Provide the (X, Y) coordinate of the cell's center where the given text is located.  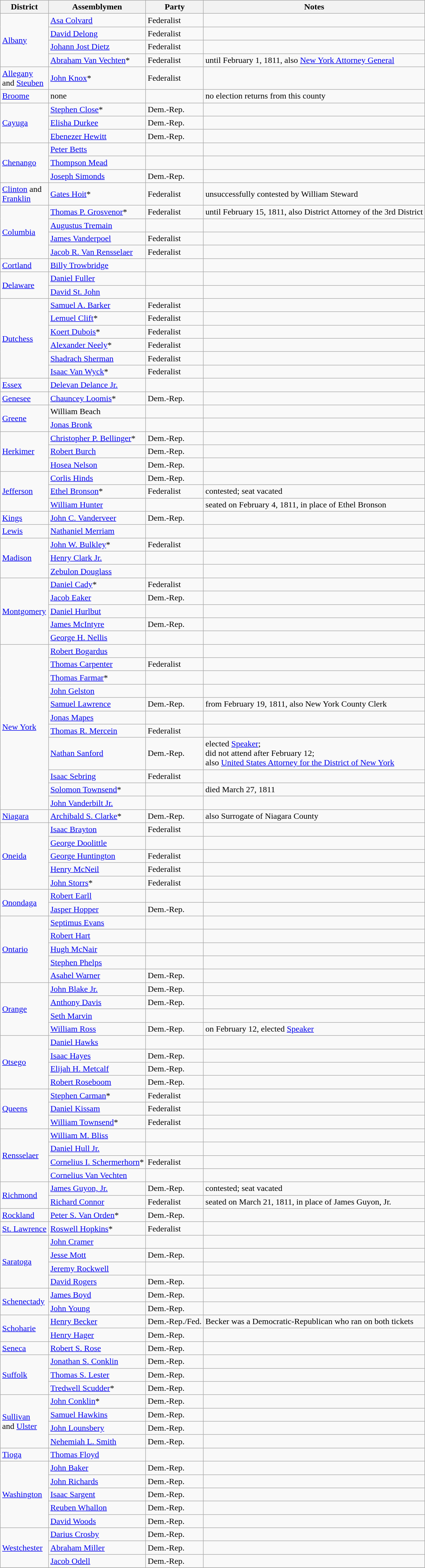
District (24, 7)
John Knox* (97, 78)
Zebulon Douglass (97, 571)
Robert Burch (97, 451)
Richmond (24, 1195)
Delevan Delance Jr. (97, 385)
Christopher P. Bellinger* (97, 438)
Jacob R. Van Rensselaer (97, 252)
Isaac Hayes (97, 1056)
James Vanderpoel (97, 239)
Chenango (24, 162)
Oneida (24, 856)
Robert Roseboom (97, 1082)
John Gelston (97, 691)
Chauncey Loomis* (97, 398)
Koert Dubois* (97, 332)
Robert Bogardus (97, 651)
Abraham Van Vechten* (97, 60)
Henry McNeil (97, 869)
Thomas Farmar* (97, 678)
Jasper Hopper (97, 909)
Nathan Sanford (97, 753)
John Storrs* (97, 883)
John Vanderbilt Jr. (97, 803)
William Hunter (97, 505)
Dutchess (24, 338)
Stephen Phelps (97, 962)
Greene (24, 418)
John W. Bulkley* (97, 544)
Rensselaer (24, 1155)
Gates Hoit* (97, 194)
Nathaniel Merriam (97, 531)
Sullivan and Ulster (24, 1421)
Robert S. Rose (97, 1348)
seated on March 21, 1811, in place of James Guyon, Jr. (314, 1202)
Clinton and Franklin (24, 194)
John Richards (97, 1481)
Robert Earll (97, 896)
Jacob Odell (97, 1561)
William Ross (97, 1029)
Alexander Neely* (97, 345)
Stephen Carman* (97, 1096)
no election returns from this county (314, 96)
Shadrach Sherman (97, 358)
Ethel Bronson* (97, 491)
Daniel Hurlbut (97, 611)
Jefferson (24, 491)
Roswell Hopkins* (97, 1228)
St. Lawrence (24, 1228)
Cayuga (24, 123)
Delaware (24, 285)
George Doolittle (97, 843)
Schoharie (24, 1328)
David Rogers (97, 1282)
Isaac Sebring (97, 776)
Hosea Nelson (97, 465)
Tioga (24, 1454)
Samuel Lawrence (97, 704)
James Guyon, Jr. (97, 1188)
Suffolk (24, 1375)
Jonas Mapes (97, 717)
Niagara (24, 816)
John Baker (97, 1468)
Saratoga (24, 1262)
Corlis Hinds (97, 478)
Reuben Whallon (97, 1508)
Hugh McNair (97, 949)
Madison (24, 558)
Septimus Evans (97, 923)
Daniel Fuller (97, 279)
Essex (24, 385)
Assemblymen (97, 7)
Robert Hart (97, 936)
Peter Betts (97, 149)
Allegany and Steuben (24, 78)
Ontario (24, 949)
John C. Vanderveer (97, 518)
Montgomery (24, 611)
Daniel Cady* (97, 584)
Albany (24, 40)
Henry Clark Jr. (97, 558)
George H. Nellis (97, 638)
Thompson Mead (97, 162)
Cortland (24, 265)
Seth Marvin (97, 1016)
David Woods (97, 1521)
Elijah H. Metcalf (97, 1069)
Daniel Hull Jr. (97, 1149)
George Huntington (97, 856)
Jonas Bronk (97, 425)
Isaac Van Wyck* (97, 371)
James McIntyre (97, 624)
Solomon Townsend* (97, 789)
Tredwell Scudder* (97, 1388)
Broome (24, 96)
Notes (314, 7)
Genesee (24, 398)
Isaac Sargent (97, 1495)
Jacob Eaker (97, 598)
John Cramer (97, 1242)
Anthony Davis (97, 1002)
Asa Colvard (97, 20)
Otsego (24, 1062)
Kings (24, 518)
Herkimer (24, 451)
William M. Bliss (97, 1135)
Rockland (24, 1215)
David Delong (97, 34)
none (97, 96)
Lewis (24, 531)
Augustus Tremain (97, 225)
Cornelius I. Schermerhorn* (97, 1162)
John Blake Jr. (97, 989)
Cornelius Van Vechten (97, 1175)
Jesse Mott (97, 1255)
Ebenezer Hewitt (97, 136)
Onondaga (24, 903)
Jonathan S. Conklin (97, 1361)
seated on February 4, 1811, in place of Ethel Bronson (314, 505)
Samuel A. Barker (97, 305)
Party (175, 7)
Orange (24, 1009)
John Young (97, 1308)
Washington (24, 1494)
Thomas R. Mercein (97, 731)
from February 19, 1811, also New York County Clerk (314, 704)
Archibald S. Clarke* (97, 816)
Seneca (24, 1348)
on February 12, elected Speaker (314, 1029)
New York (24, 727)
until February 15, 1811, also District Attorney of the 3rd District (314, 212)
William Townsend* (97, 1122)
Daniel Kissam (97, 1109)
John Lounsbery (97, 1428)
Thomas Carpenter (97, 664)
also Surrogate of Niagara County (314, 816)
William Beach (97, 412)
Daniel Hawks (97, 1042)
Schenectady (24, 1302)
Abraham Miller (97, 1548)
Peter S. Van Orden* (97, 1215)
Stephen Close* (97, 109)
John Conklin* (97, 1401)
Thomas P. Grosvenor* (97, 212)
Nehemiah L. Smith (97, 1441)
James Boyd (97, 1295)
Henry Hager (97, 1335)
until February 1, 1811, also New York Attorney General (314, 60)
Samuel Hawkins (97, 1415)
Elisha Durkee (97, 123)
Henry Becker (97, 1322)
Columbia (24, 232)
Lemuel Clift* (97, 318)
Thomas S. Lester (97, 1375)
Johann Jost Dietz (97, 47)
Asahel Warner (97, 976)
Queens (24, 1109)
unsuccessfully contested by William Steward (314, 194)
Thomas Floyd (97, 1454)
Becker was a Democratic-Republican who ran on both tickets (314, 1322)
elected Speaker; did not attend after February 12; also United States Attorney for the District of New York (314, 753)
David St. John (97, 292)
Billy Trowbridge (97, 265)
Jeremy Rockwell (97, 1268)
Joseph Simonds (97, 176)
died March 27, 1811 (314, 789)
Westchester (24, 1548)
Isaac Brayton (97, 829)
Richard Connor (97, 1202)
Dem.-Rep./Fed. (175, 1322)
Darius Crosby (97, 1534)
